Search for the cell housing the specified text and yield its (X, Y) center coordinate. 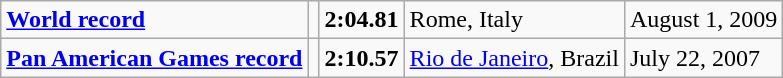
Rome, Italy (514, 20)
World record (154, 20)
2:10.57 (362, 58)
Pan American Games record (154, 58)
Rio de Janeiro, Brazil (514, 58)
August 1, 2009 (703, 20)
2:04.81 (362, 20)
July 22, 2007 (703, 58)
